Detect which cell encompasses the target text, then output its (X, Y) center coordinate. 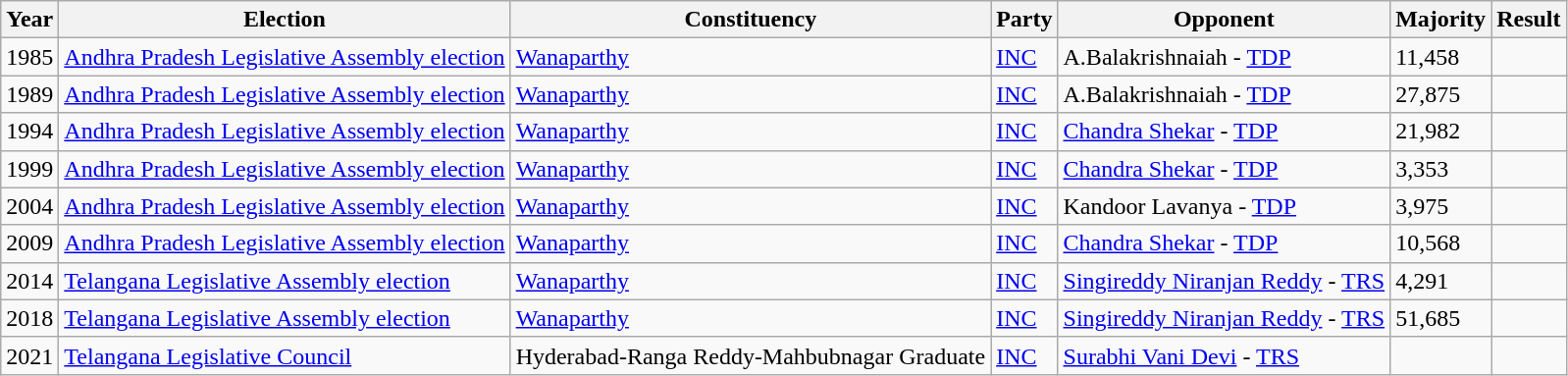
51,685 (1440, 318)
2004 (29, 206)
11,458 (1440, 57)
10,568 (1440, 243)
Constituency (751, 20)
3,353 (1440, 169)
Election (285, 20)
Telangana Legislative Council (285, 355)
Hyderabad-Ranga Reddy-Mahbubnagar Graduate (751, 355)
27,875 (1440, 94)
2018 (29, 318)
3,975 (1440, 206)
2009 (29, 243)
Result (1529, 20)
Year (29, 20)
Majority (1440, 20)
2014 (29, 281)
4,291 (1440, 281)
Kandoor Lavanya - TDP (1225, 206)
Opponent (1225, 20)
1985 (29, 57)
1994 (29, 132)
2021 (29, 355)
21,982 (1440, 132)
Party (1024, 20)
1989 (29, 94)
1999 (29, 169)
Surabhi Vani Devi - TRS (1225, 355)
